Search for the cell housing the specified text and yield its (x, y) center coordinate. 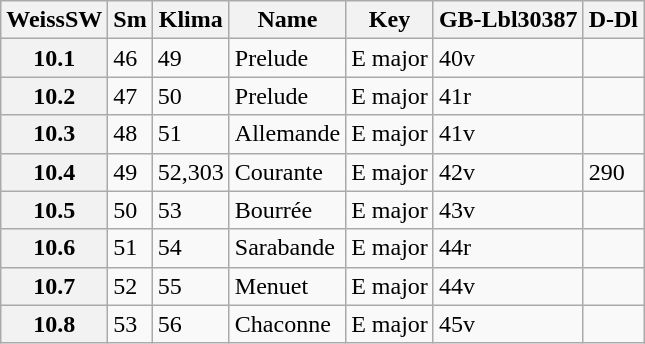
10.2 (54, 96)
10.3 (54, 134)
40v (508, 58)
Sm (130, 20)
Name (287, 20)
Bourrée (287, 210)
52,303 (190, 172)
Klima (190, 20)
290 (613, 172)
10.6 (54, 248)
47 (130, 96)
45v (508, 324)
Courante (287, 172)
48 (130, 134)
10.7 (54, 286)
44v (508, 286)
Menuet (287, 286)
10.5 (54, 210)
42v (508, 172)
54 (190, 248)
Key (390, 20)
10.8 (54, 324)
41r (508, 96)
WeissSW (54, 20)
Sarabande (287, 248)
55 (190, 286)
10.1 (54, 58)
56 (190, 324)
Chaconne (287, 324)
Allemande (287, 134)
10.4 (54, 172)
GB-Lbl30387 (508, 20)
52 (130, 286)
41v (508, 134)
46 (130, 58)
43v (508, 210)
D-Dl (613, 20)
44r (508, 248)
